Identify which cell holds the provided text, then report its (X, Y) central coordinate. 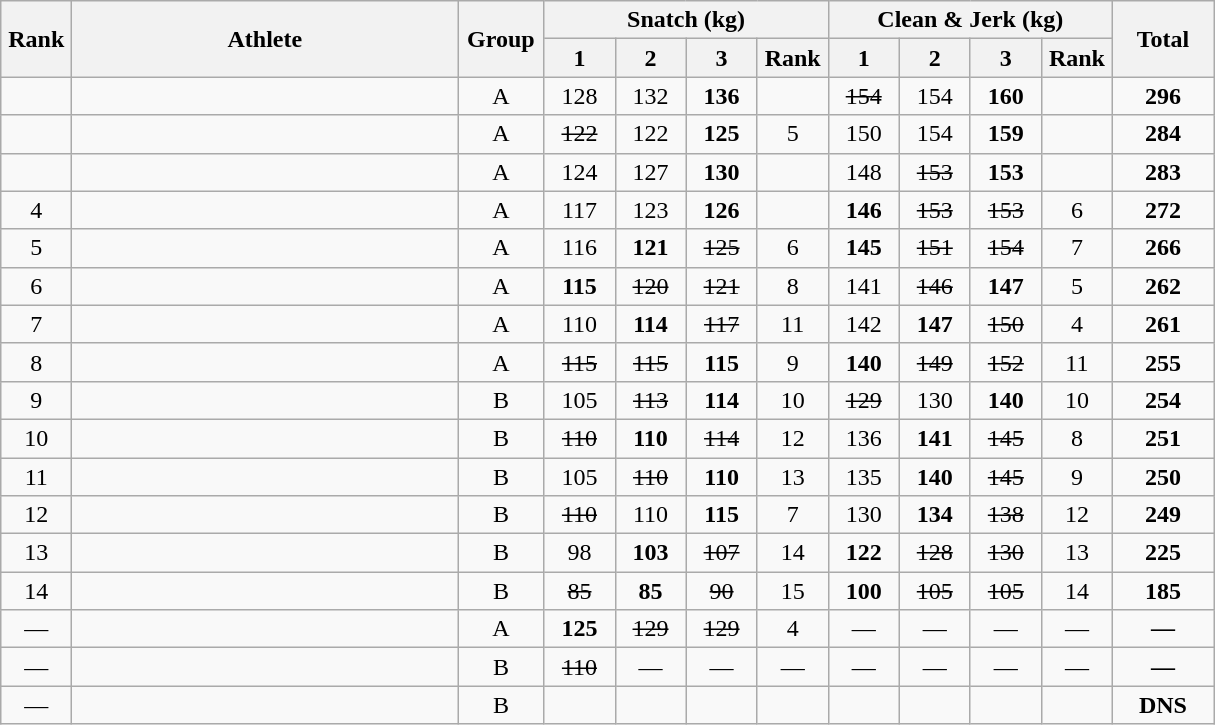
185 (1162, 591)
90 (722, 591)
Clean & Jerk (kg) (970, 20)
142 (864, 324)
132 (650, 96)
255 (1162, 362)
123 (650, 210)
Athlete (265, 39)
126 (722, 210)
DNS (1162, 705)
225 (1162, 553)
107 (722, 553)
250 (1162, 477)
135 (864, 477)
127 (650, 172)
124 (580, 172)
98 (580, 553)
160 (1006, 96)
103 (650, 553)
Total (1162, 39)
251 (1162, 438)
134 (934, 515)
284 (1162, 134)
116 (580, 248)
138 (1006, 515)
Snatch (kg) (686, 20)
261 (1162, 324)
113 (650, 400)
151 (934, 248)
283 (1162, 172)
148 (864, 172)
152 (1006, 362)
262 (1162, 286)
149 (934, 362)
249 (1162, 515)
266 (1162, 248)
254 (1162, 400)
Group (501, 39)
15 (792, 591)
296 (1162, 96)
272 (1162, 210)
100 (864, 591)
120 (650, 286)
159 (1006, 134)
